Locate the cell with the specified text and output its (X, Y) center coordinate. 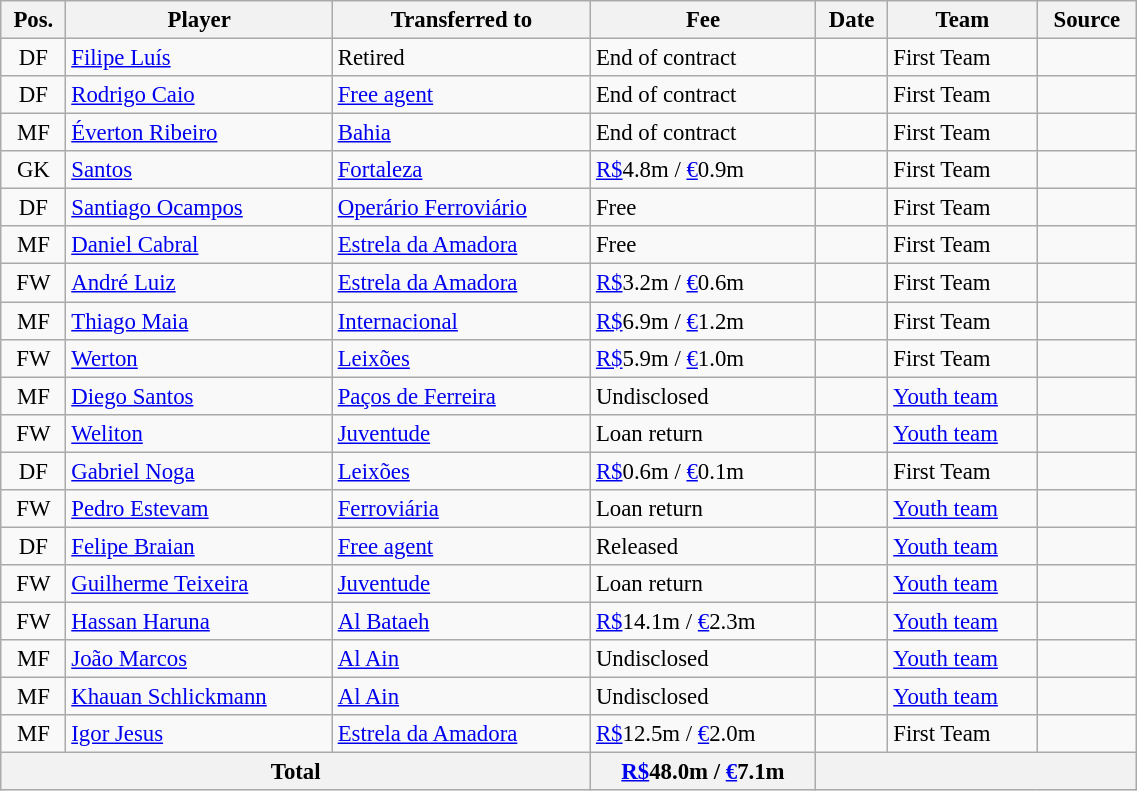
Hassan Haruna (199, 621)
Released (704, 546)
Pedro Estevam (199, 509)
Player (199, 20)
Team (962, 20)
Éverton Ribeiro (199, 133)
Fee (704, 20)
João Marcos (199, 659)
Date (852, 20)
Pos. (34, 20)
Khauan Schlickmann (199, 697)
Bahia (461, 133)
GK (34, 170)
Operário Ferroviário (461, 208)
R$48.0m / €7.1m (704, 772)
Ferroviária (461, 509)
Filipe Luís (199, 58)
Al Bataeh (461, 621)
Daniel Cabral (199, 245)
Werton (199, 358)
Santiago Ocampos (199, 208)
R$4.8m / €0.9m (704, 170)
Retired (461, 58)
Santos (199, 170)
Gabriel Noga (199, 471)
Source (1087, 20)
Paços de Ferreira (461, 396)
Fortaleza (461, 170)
R$3.2m / €0.6m (704, 283)
Total (296, 772)
Weliton (199, 433)
Thiago Maia (199, 321)
Transferred to (461, 20)
Internacional (461, 321)
Guilherme Teixeira (199, 584)
R$12.5m / €2.0m (704, 734)
R$0.6m / €0.1m (704, 471)
R$5.9m / €1.0m (704, 358)
André Luiz (199, 283)
Felipe Braian (199, 546)
R$14.1m / €2.3m (704, 621)
Diego Santos (199, 396)
Rodrigo Caio (199, 95)
Igor Jesus (199, 734)
R$6.9m / €1.2m (704, 321)
